Return [X, Y] of the center of cell containing provided text 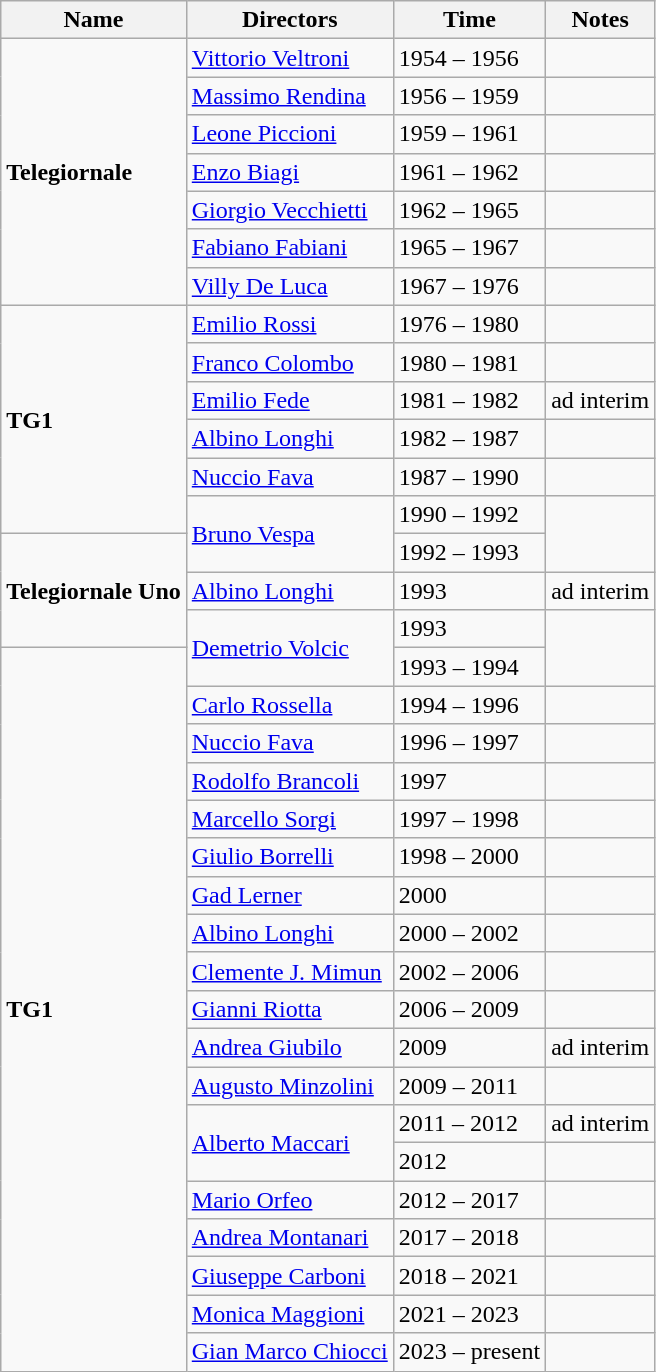
2018 – 2021 [469, 1276]
Name [94, 20]
2023 – present [469, 1352]
Mario Orfeo [290, 1200]
Gad Lerner [290, 895]
Emilio Rossi [290, 324]
1996 – 1997 [469, 743]
1992 – 1993 [469, 553]
2011 – 2012 [469, 1124]
Demetrio Volcic [290, 648]
1993 – 1994 [469, 667]
1994 – 1996 [469, 705]
Marcello Sorgi [290, 819]
Notes [600, 20]
Giulio Borrelli [290, 857]
2009 – 2011 [469, 1085]
Giorgio Vecchietti [290, 210]
Enzo Biagi [290, 172]
Andrea Montanari [290, 1238]
1998 – 2000 [469, 857]
Franco Colombo [290, 362]
Monica Maggioni [290, 1314]
1965 – 1967 [469, 248]
Leone Piccioni [290, 134]
Giuseppe Carboni [290, 1276]
1962 – 1965 [469, 210]
Fabiano Fabiani [290, 248]
1961 – 1962 [469, 172]
Directors [290, 20]
Vittorio Veltroni [290, 58]
1987 – 1990 [469, 477]
Alberto Maccari [290, 1143]
2000 [469, 895]
2021 – 2023 [469, 1314]
Andrea Giubilo [290, 1047]
Gianni Riotta [290, 1009]
1976 – 1980 [469, 324]
1980 – 1981 [469, 362]
1954 – 1956 [469, 58]
2000 – 2002 [469, 933]
Telegiornale [94, 172]
2009 [469, 1047]
Carlo Rossella [290, 705]
2012 – 2017 [469, 1200]
Rodolfo Brancoli [290, 781]
Clemente J. Mimun [290, 971]
1959 – 1961 [469, 134]
1997 – 1998 [469, 819]
2012 [469, 1162]
1997 [469, 781]
1981 – 1982 [469, 400]
1956 – 1959 [469, 96]
2006 – 2009 [469, 1009]
Bruno Vespa [290, 534]
2002 – 2006 [469, 971]
1982 – 1987 [469, 438]
Emilio Fede [290, 400]
Massimo Rendina [290, 96]
Gian Marco Chiocci [290, 1352]
Telegiornale Uno [94, 591]
1990 – 1992 [469, 515]
2017 – 2018 [469, 1238]
Villy De Luca [290, 286]
Time [469, 20]
1967 – 1976 [469, 286]
Augusto Minzolini [290, 1085]
